Search for the cell housing the specified text and yield its (x, y) center coordinate. 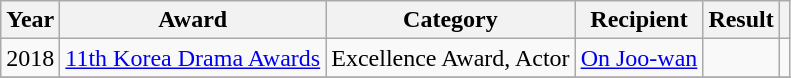
Excellence Award, Actor (450, 58)
Year (30, 20)
On Joo-wan (639, 58)
2018 (30, 58)
Award (193, 20)
11th Korea Drama Awards (193, 58)
Category (450, 20)
Result (741, 20)
Recipient (639, 20)
